Scan for the cell matching the given text and deliver its [X, Y] coordinate at center. 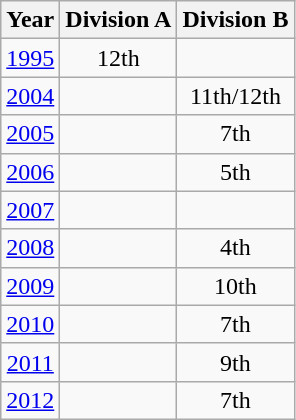
2004 [30, 96]
Year [30, 20]
5th [236, 172]
2008 [30, 248]
11th/12th [236, 96]
1995 [30, 58]
9th [236, 362]
12th [118, 58]
4th [236, 248]
Division A [118, 20]
2012 [30, 400]
10th [236, 286]
2006 [30, 172]
2005 [30, 134]
2011 [30, 362]
Division B [236, 20]
2009 [30, 286]
2007 [30, 210]
2010 [30, 324]
